Return (x, y) of the center of cell containing provided text 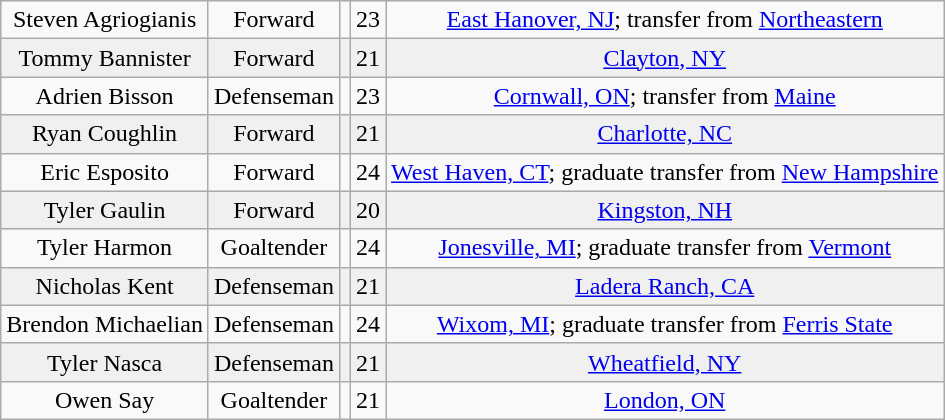
Tyler Gaulin (105, 210)
Brendon Michaelian (105, 324)
Owen Say (105, 400)
West Haven, CT; graduate transfer from New Hampshire (665, 172)
Wixom, MI; graduate transfer from Ferris State (665, 324)
Tyler Nasca (105, 362)
Charlotte, NC (665, 134)
Tyler Harmon (105, 248)
Eric Esposito (105, 172)
20 (368, 210)
Nicholas Kent (105, 286)
Tommy Bannister (105, 58)
East Hanover, NJ; transfer from Northeastern (665, 20)
Wheatfield, NY (665, 362)
London, ON (665, 400)
Ryan Coughlin (105, 134)
Kingston, NH (665, 210)
Cornwall, ON; transfer from Maine (665, 96)
Clayton, NY (665, 58)
Ladera Ranch, CA (665, 286)
Steven Agriogianis (105, 20)
Jonesville, MI; graduate transfer from Vermont (665, 248)
Adrien Bisson (105, 96)
